Pinpoint the cell where the given text exists, returning its [x, y] midpoint coordinate. 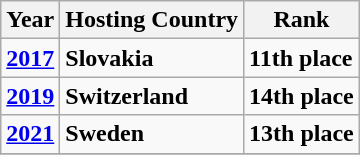
Hosting Country [152, 20]
Rank [302, 20]
13th place [302, 134]
Year [30, 20]
14th place [302, 96]
2017 [30, 58]
Switzerland [152, 96]
2021 [30, 134]
11th place [302, 58]
Slovakia [152, 58]
2019 [30, 96]
Sweden [152, 134]
